Identify which cell holds the provided text, then report its (x, y) central coordinate. 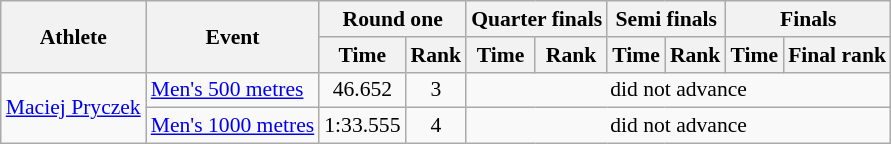
Semi finals (666, 19)
Athlete (74, 36)
Men's 1000 metres (233, 126)
1:33.555 (362, 126)
Final rank (837, 55)
Men's 500 metres (233, 90)
Finals (808, 19)
Maciej Pryczek (74, 108)
Event (233, 36)
3 (436, 90)
Quarter finals (536, 19)
46.652 (362, 90)
Round one (392, 19)
4 (436, 126)
